Find where the given text appears and provide that cell's center as [x, y] coordinate. 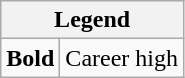
Legend [92, 20]
Career high [122, 58]
Bold [30, 58]
